Pinpoint the cell where the given text exists, returning its [x, y] midpoint coordinate. 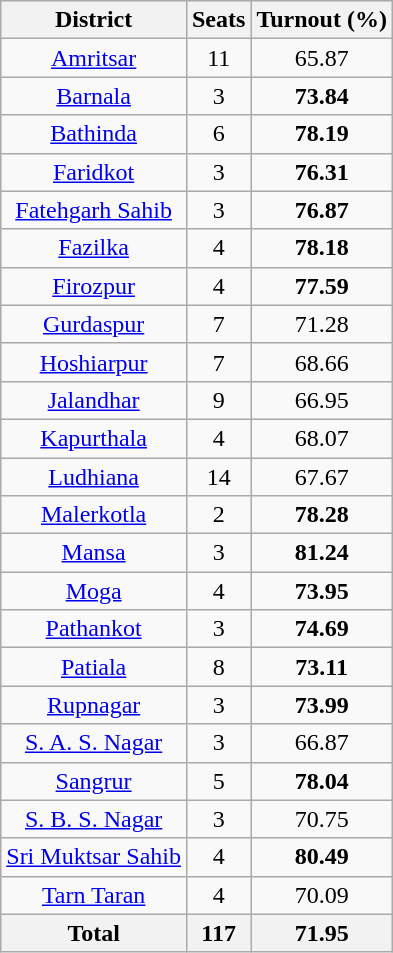
78.18 [322, 248]
78.19 [322, 134]
Turnout (%) [322, 20]
5 [218, 781]
78.04 [322, 781]
Seats [218, 20]
Mansa [94, 553]
Barnala [94, 96]
71.28 [322, 324]
66.95 [322, 400]
81.24 [322, 553]
Malerkotla [94, 515]
9 [218, 400]
Hoshiarpur [94, 362]
6 [218, 134]
65.87 [322, 58]
Amritsar [94, 58]
74.69 [322, 629]
76.31 [322, 172]
73.11 [322, 667]
Fatehgarh Sahib [94, 210]
66.87 [322, 743]
68.66 [322, 362]
Total [94, 933]
11 [218, 58]
2 [218, 515]
73.95 [322, 591]
78.28 [322, 515]
68.07 [322, 438]
70.09 [322, 895]
Fazilka [94, 248]
Bathinda [94, 134]
Faridkot [94, 172]
Kapurthala [94, 438]
77.59 [322, 286]
71.95 [322, 933]
80.49 [322, 857]
73.84 [322, 96]
117 [218, 933]
70.75 [322, 819]
Tarn Taran [94, 895]
8 [218, 667]
Pathankot [94, 629]
Gurdaspur [94, 324]
Ludhiana [94, 477]
67.67 [322, 477]
Sangrur [94, 781]
Jalandhar [94, 400]
Sri Muktsar Sahib [94, 857]
District [94, 20]
73.99 [322, 705]
Moga [94, 591]
Rupnagar [94, 705]
76.87 [322, 210]
S. B. S. Nagar [94, 819]
Patiala [94, 667]
14 [218, 477]
S. A. S. Nagar [94, 743]
Firozpur [94, 286]
